Return the (X, Y) coordinate for the center point of the cell that contains the specified text.  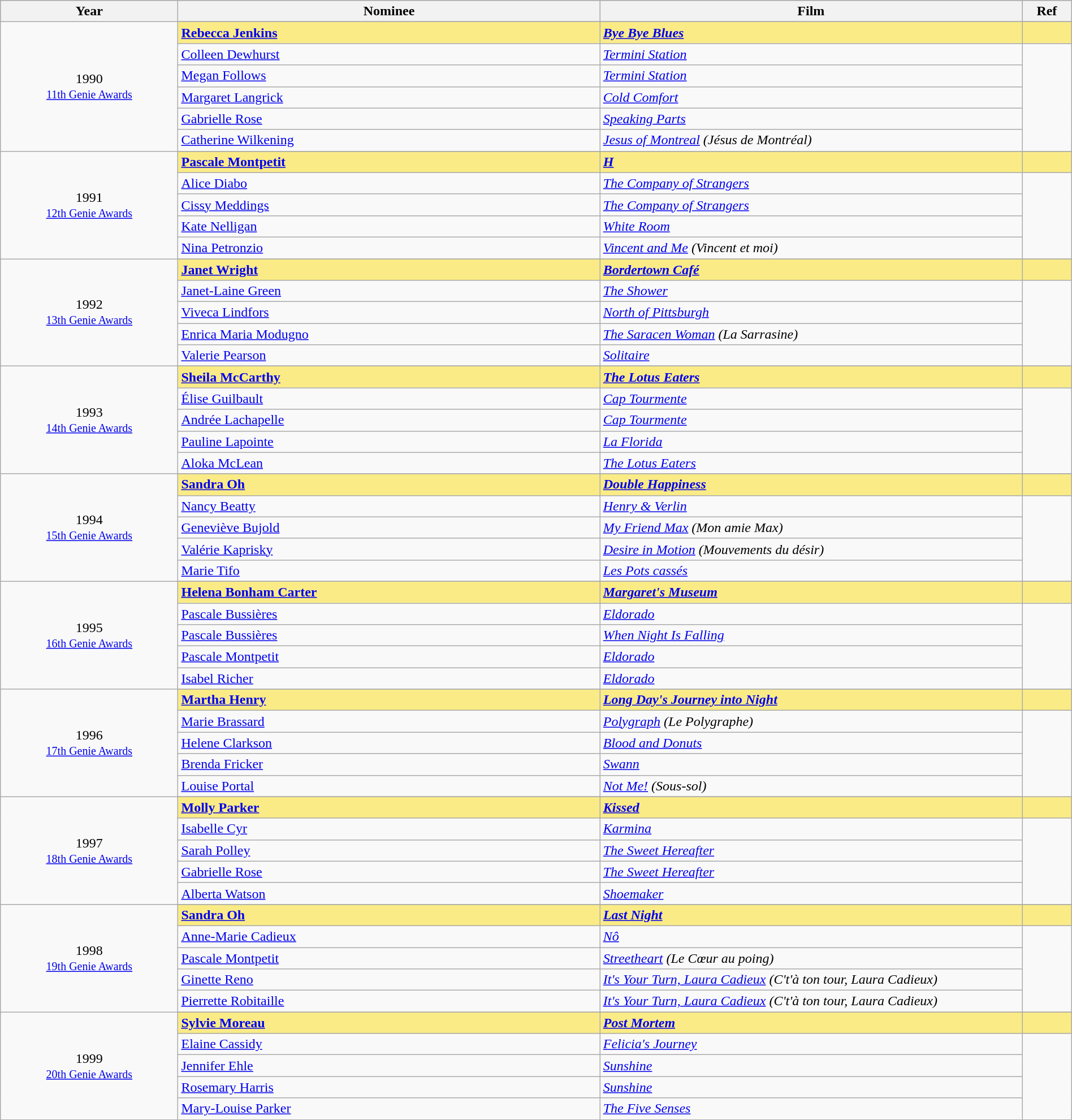
Jennifer Ehle (389, 1066)
Nô (811, 936)
Alberta Watson (389, 893)
Pierrette Robitaille (389, 1001)
Ginette Reno (389, 980)
Helene Clarkson (389, 743)
Molly Parker (389, 807)
Valerie Pearson (389, 356)
The Five Senses (811, 1109)
Pauline Lapointe (389, 442)
Enrica Maria Modugno (389, 334)
Long Day's Journey into Night (811, 700)
Sarah Polley (389, 850)
Marie Brassard (389, 721)
Élise Guilbault (389, 399)
Blood and Donuts (811, 743)
Last Night (811, 915)
Mary-Louise Parker (389, 1109)
1997 18th Genie Awards (89, 850)
Geneviève Bujold (389, 527)
Speaking Parts (811, 119)
Sylvie Moreau (389, 1023)
1991 12th Genie Awards (89, 205)
Colleen Dewhurst (389, 54)
Henry & Verlin (811, 506)
La Florida (811, 442)
1993 14th Genie Awards (89, 420)
The Saracen Woman (La Sarrasine) (811, 334)
1994 15th Genie Awards (89, 527)
Karmina (811, 829)
Cold Comfort (811, 97)
Megan Follows (389, 76)
Louise Portal (389, 786)
Shoemaker (811, 893)
1998 19th Genie Awards (89, 958)
Martha Henry (389, 700)
Solitaire (811, 356)
Streetheart (Le Cœur au poing) (811, 958)
Film (811, 11)
Desire in Motion (Mouvements du désir) (811, 549)
Helena Bonham Carter (389, 592)
Janet-Laine Green (389, 291)
Year (89, 11)
My Friend Max (Mon amie Max) (811, 527)
1999 20th Genie Awards (89, 1066)
Isabelle Cyr (389, 829)
H (811, 162)
Sheila McCarthy (389, 377)
Nancy Beatty (389, 506)
Post Mortem (811, 1023)
Kissed (811, 807)
Felicia's Journey (811, 1044)
Polygraph (Le Polygraphe) (811, 721)
Viveca Lindfors (389, 313)
Jesus of Montreal (Jésus de Montréal) (811, 140)
Rebecca Jenkins (389, 33)
Elaine Cassidy (389, 1044)
Anne-Marie Cadieux (389, 936)
Aloka McLean (389, 463)
Kate Nelligan (389, 226)
Double Happiness (811, 485)
Margaret's Museum (811, 592)
Cissy Meddings (389, 205)
Brenda Fricker (389, 764)
Nina Petronzio (389, 248)
Marie Tifo (389, 570)
Valérie Kaprisky (389, 549)
1992 13th Genie Awards (89, 313)
Ref (1047, 11)
The Shower (811, 291)
Swann (811, 764)
Andrée Lachapelle (389, 420)
Not Me! (Sous-sol) (811, 786)
North of Pittsburgh (811, 313)
Vincent and Me (Vincent et moi) (811, 248)
Rosemary Harris (389, 1087)
Margaret Langrick (389, 97)
Catherine Wilkening (389, 140)
1995 16th Genie Awards (89, 635)
Bordertown Café (811, 270)
Nominee (389, 11)
White Room (811, 226)
Isabel Richer (389, 678)
Alice Diabo (389, 183)
When Night Is Falling (811, 635)
1996 17th Genie Awards (89, 743)
Bye Bye Blues (811, 33)
1990 11th Genie Awards (89, 87)
Les Pots cassés (811, 570)
Janet Wright (389, 270)
